Return [X, Y] of the center of cell containing provided text 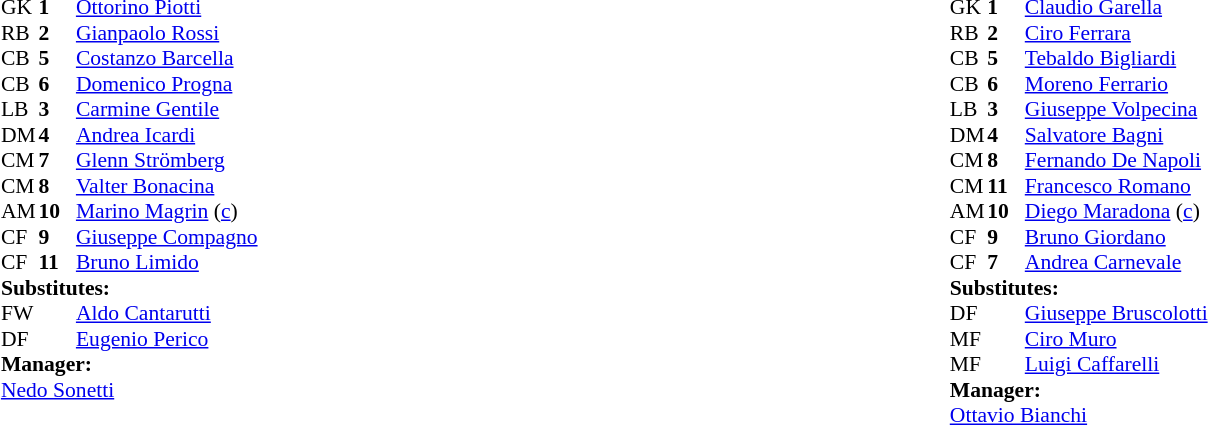
Eugenio Perico [167, 339]
Andrea Icardi [167, 135]
Bruno Limido [167, 263]
FW [20, 313]
Glenn Strömberg [167, 161]
Giuseppe Bruscolotti [1116, 313]
Diego Maradona (c) [1116, 211]
Nedo Sonetti [130, 390]
Salvatore Bagni [1116, 135]
Andrea Carnevale [1116, 263]
Tebaldo Bigliardi [1116, 59]
Luigi Caffarelli [1116, 365]
Gianpaolo Rossi [167, 33]
Ciro Ferrara [1116, 33]
Ciro Muro [1116, 339]
Moreno Ferrario [1116, 84]
Fernando De Napoli [1116, 161]
Bruno Giordano [1116, 237]
Carmine Gentile [167, 109]
Domenico Progna [167, 84]
Giuseppe Compagno [167, 237]
Valter Bonacina [167, 186]
Aldo Cantarutti [167, 313]
Costanzo Barcella [167, 59]
Francesco Romano [1116, 186]
Giuseppe Volpecina [1116, 109]
Marino Magrin (c) [167, 211]
